Search for the cell housing the specified text and yield its [x, y] center coordinate. 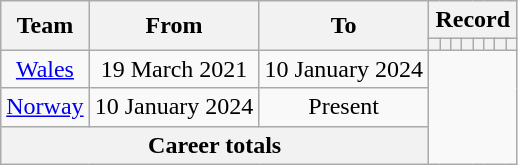
Wales [45, 69]
Present [344, 107]
19 March 2021 [174, 69]
Norway [45, 107]
Record [473, 20]
Team [45, 26]
Career totals [215, 145]
From [174, 26]
To [344, 26]
